Return the [X, Y] coordinate for the center point of the cell that contains the specified text.  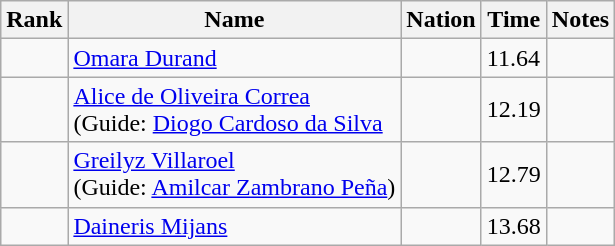
12.19 [514, 110]
Name [234, 20]
Nation [441, 20]
Notes [580, 20]
Time [514, 20]
Alice de Oliveira Correa(Guide: Diogo Cardoso da Silva [234, 110]
Rank [34, 20]
12.79 [514, 174]
13.68 [514, 226]
Greilyz Villaroel(Guide: Amilcar Zambrano Peña) [234, 174]
Omara Durand [234, 58]
Daineris Mijans [234, 226]
11.64 [514, 58]
